Determine the (x, y) coordinate at the center of the cell enclosing the given text.  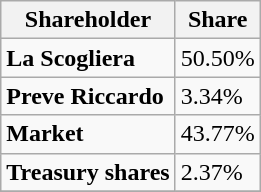
2.37% (218, 172)
Market (88, 134)
Treasury shares (88, 172)
43.77% (218, 134)
Preve Riccardo (88, 96)
Shareholder (88, 20)
50.50% (218, 58)
Share (218, 20)
La Scogliera (88, 58)
3.34% (218, 96)
